Identify which cell holds the provided text, then report its (x, y) central coordinate. 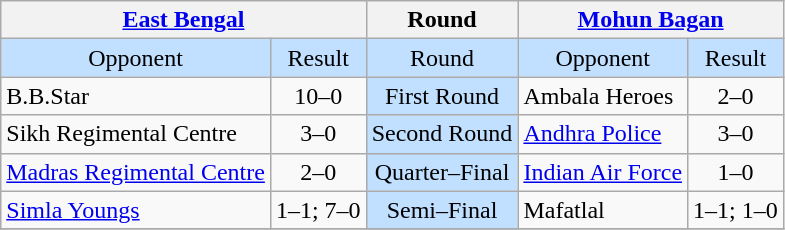
1–1; 7–0 (318, 210)
1–0 (736, 172)
Semi–Final (442, 210)
Mohun Bagan (650, 20)
Second Round (442, 134)
First Round (442, 96)
Mafatlal (603, 210)
Quarter–Final (442, 172)
Andhra Police (603, 134)
1–1; 1–0 (736, 210)
Indian Air Force (603, 172)
B.B.Star (136, 96)
Sikh Regimental Centre (136, 134)
East Bengal (184, 20)
Ambala Heroes (603, 96)
10–0 (318, 96)
Simla Youngs (136, 210)
Madras Regimental Centre (136, 172)
